Find where the given text appears and provide that cell's center as (x, y) coordinate. 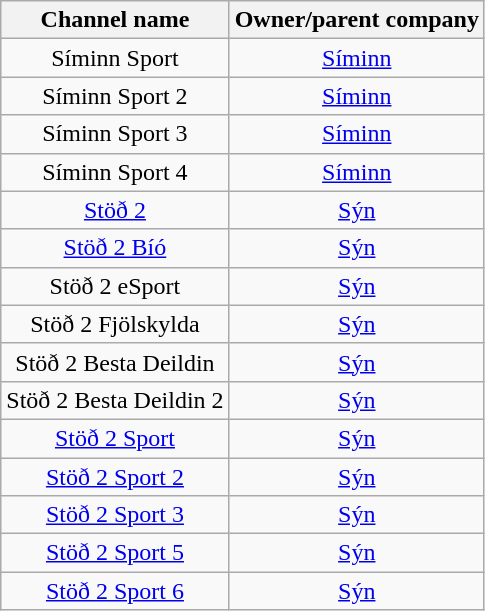
Síminn Sport (115, 58)
Stöð 2 Sport 5 (115, 553)
Síminn Sport 3 (115, 134)
Stöð 2 Fjölskylda (115, 324)
Síminn Sport 2 (115, 96)
Owner/parent company (356, 20)
Stöð 2 Sport 3 (115, 515)
Channel name (115, 20)
Stöð 2 Sport (115, 438)
Stöð 2 Bíó (115, 248)
Stöð 2 Sport 2 (115, 477)
Stöð 2 Sport 6 (115, 591)
Stöð 2 (115, 210)
Stöð 2 Besta Deildin 2 (115, 400)
Síminn Sport 4 (115, 172)
Stöð 2 eSport (115, 286)
Stöð 2 Besta Deildin (115, 362)
